Extract the [X, Y] coordinate from the center of the cell holding the provided text.  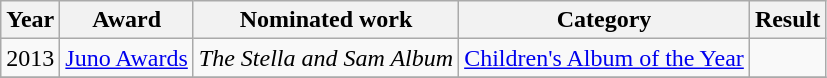
Year [30, 20]
Award [127, 20]
Children's Album of the Year [604, 58]
The Stella and Sam Album [326, 58]
Result [787, 20]
2013 [30, 58]
Nominated work [326, 20]
Category [604, 20]
Juno Awards [127, 58]
